Return the (x, y) coordinate for the center point of the cell that contains the specified text.  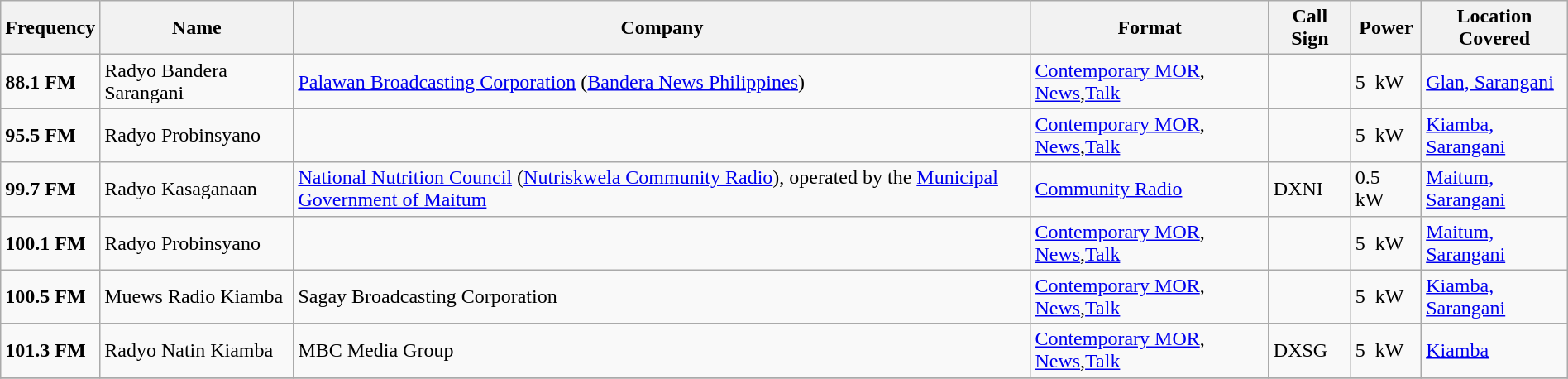
Name (197, 28)
Radyo Natin Kiamba (197, 351)
National Nutrition Council (Nutriskwela Community Radio), operated by the Municipal Government of Maitum (662, 189)
99.7 FM (50, 189)
Kiamba (1495, 351)
Community Radio (1150, 189)
0.5 kW (1386, 189)
DXNI (1310, 189)
100.5 FM (50, 296)
MBC Media Group (662, 351)
88.1 FM (50, 81)
100.1 FM (50, 243)
Format (1150, 28)
101.3 FM (50, 351)
Company (662, 28)
Call Sign (1310, 28)
DXSG (1310, 351)
Power (1386, 28)
95.5 FM (50, 136)
Sagay Broadcasting Corporation (662, 296)
Muews Radio Kiamba (197, 296)
Location Covered (1495, 28)
Palawan Broadcasting Corporation (Bandera News Philippines) (662, 81)
Radyo Kasaganaan (197, 189)
Glan, Sarangani (1495, 81)
Radyo Bandera Sarangani (197, 81)
Frequency (50, 28)
